Scan for the cell matching the given text and deliver its (X, Y) coordinate at center. 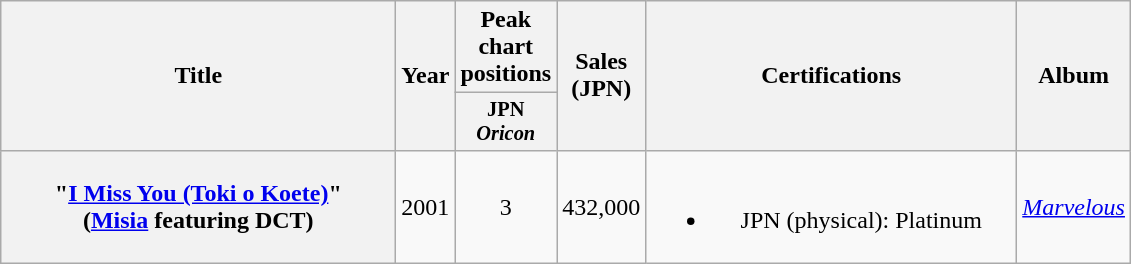
Year (426, 76)
JPN (physical): Platinum (832, 206)
"I Miss You (Toki o Koete)"(Misia featuring DCT) (198, 206)
2001 (426, 206)
JPNOricon (506, 122)
Sales(JPN) (602, 76)
Album (1074, 76)
3 (506, 206)
Marvelous (1074, 206)
432,000 (602, 206)
Certifications (832, 76)
Peak chart positions (506, 47)
Title (198, 76)
